Search for the cell housing the specified text and yield its (X, Y) center coordinate. 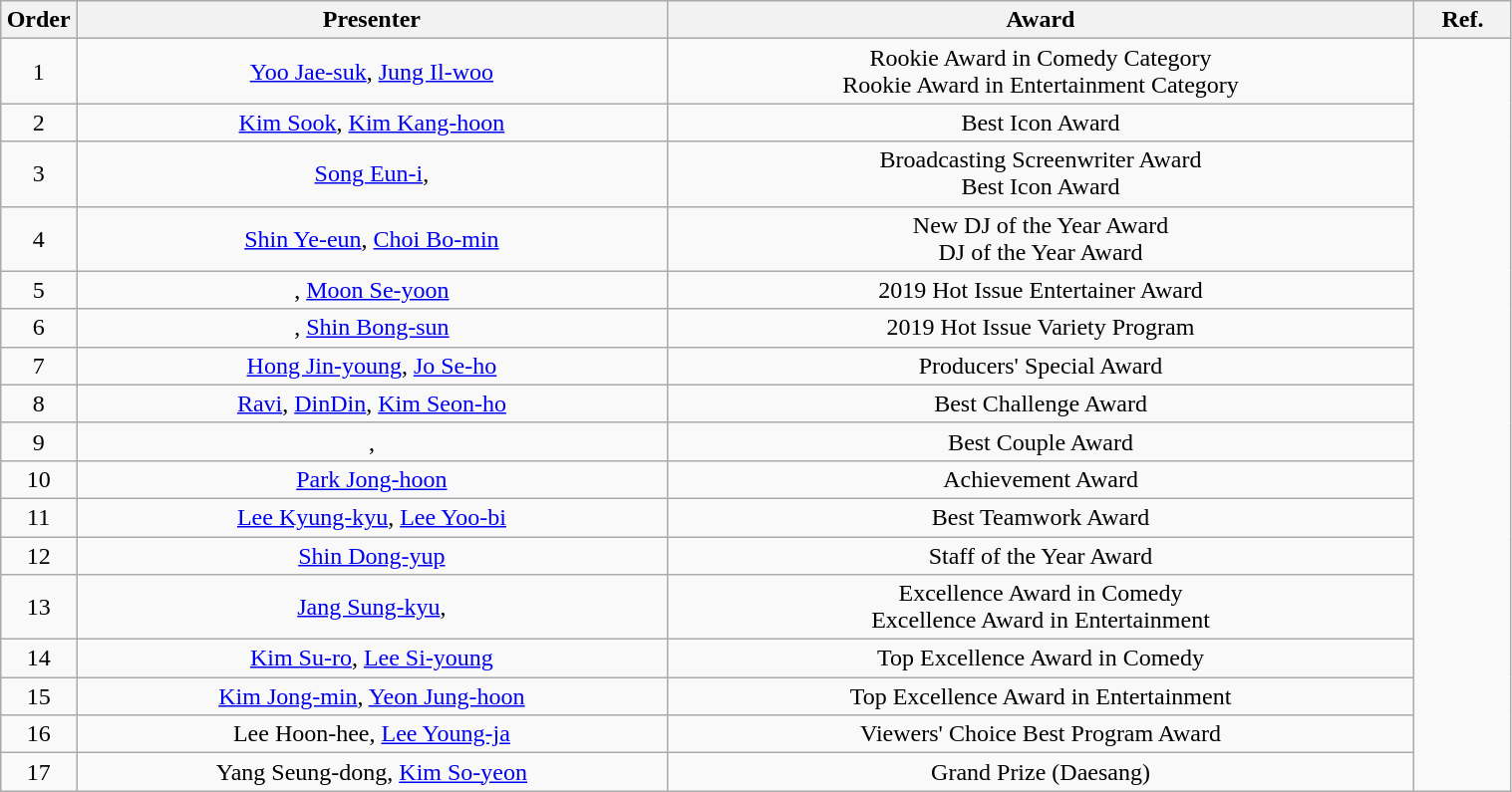
Kim Sook, Kim Kang-hoon (371, 123)
Kim Su-ro, Lee Si-young (371, 659)
, Shin Bong-sun (371, 328)
Producers' Special Award (1041, 366)
3 (39, 173)
5 (39, 290)
Shin Ye-eun, Choi Bo-min (371, 239)
10 (39, 479)
6 (39, 328)
Yang Seung-dong, Kim So-yeon (371, 772)
Broadcasting Screenwriter AwardBest Icon Award (1041, 173)
1 (39, 72)
9 (39, 441)
2 (39, 123)
Grand Prize (Daesang) (1041, 772)
Top Excellence Award in Entertainment (1041, 696)
Song Eun-i, (371, 173)
Staff of the Year Award (1041, 555)
2019 Hot Issue Entertainer Award (1041, 290)
, (371, 441)
Presenter (371, 20)
7 (39, 366)
8 (39, 403)
14 (39, 659)
Order (39, 20)
12 (39, 555)
Shin Dong-yup (371, 555)
17 (39, 772)
, Moon Se-yoon (371, 290)
Ravi, DinDin, Kim Seon-ho (371, 403)
Lee Kyung-kyu, Lee Yoo-bi (371, 517)
Yoo Jae-suk, Jung Il-woo (371, 72)
Viewers' Choice Best Program Award (1041, 734)
15 (39, 696)
Achievement Award (1041, 479)
16 (39, 734)
4 (39, 239)
Jang Sung-kyu, (371, 608)
13 (39, 608)
2019 Hot Issue Variety Program (1041, 328)
Best Icon Award (1041, 123)
Excellence Award in ComedyExcellence Award in Entertainment (1041, 608)
Best Couple Award (1041, 441)
Award (1041, 20)
New DJ of the Year AwardDJ of the Year Award (1041, 239)
Ref. (1463, 20)
Rookie Award in Comedy CategoryRookie Award in Entertainment Category (1041, 72)
Best Teamwork Award (1041, 517)
Kim Jong-min, Yeon Jung-hoon (371, 696)
Park Jong-hoon (371, 479)
Lee Hoon-hee, Lee Young-ja (371, 734)
Hong Jin-young, Jo Se-ho (371, 366)
Best Challenge Award (1041, 403)
11 (39, 517)
Top Excellence Award in Comedy (1041, 659)
